Find where the given text appears and provide that cell's center as (x, y) coordinate. 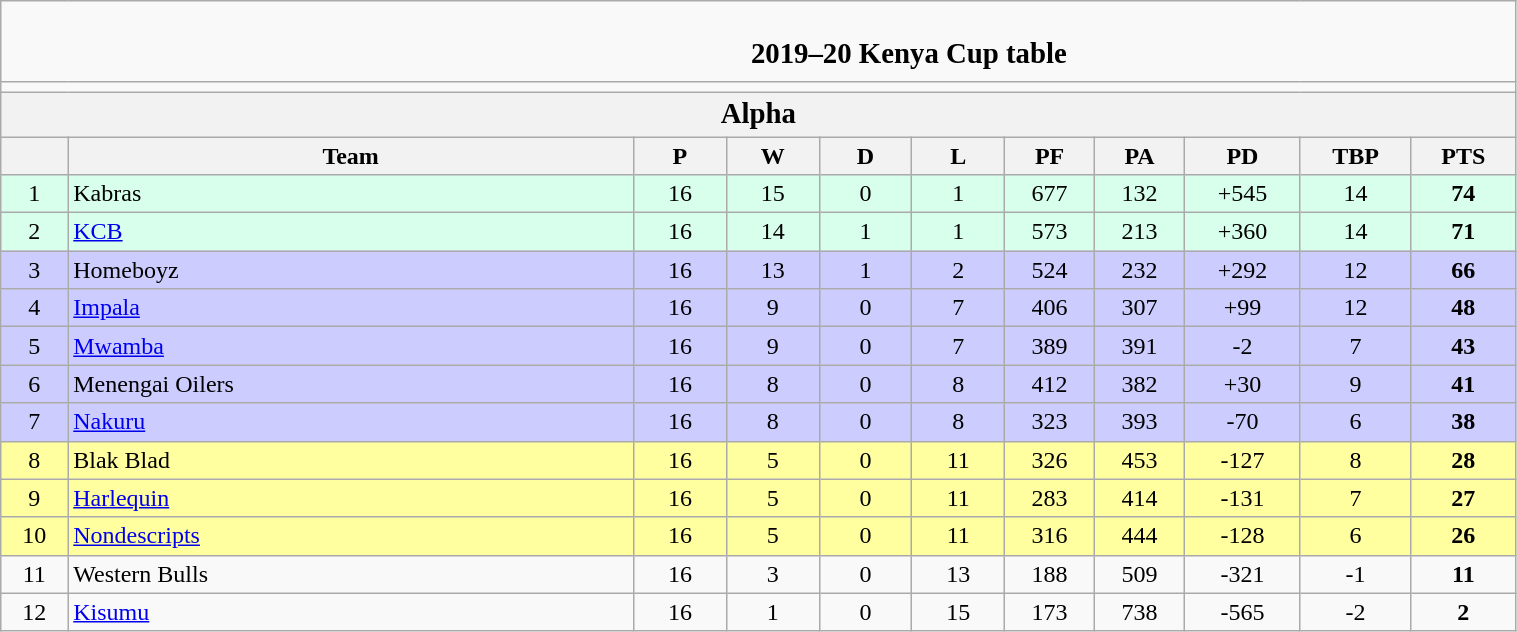
74 (1464, 194)
316 (1050, 536)
38 (1464, 422)
232 (1140, 270)
Alpha (758, 114)
PTS (1464, 155)
+99 (1243, 308)
-321 (1243, 574)
509 (1140, 574)
48 (1464, 308)
-565 (1243, 612)
Blak Blad (351, 460)
406 (1050, 308)
389 (1050, 346)
-128 (1243, 536)
132 (1140, 194)
+360 (1243, 232)
307 (1140, 308)
TBP (1355, 155)
P (680, 155)
10 (34, 536)
27 (1464, 498)
43 (1464, 346)
-131 (1243, 498)
-70 (1243, 422)
524 (1050, 270)
738 (1140, 612)
382 (1140, 384)
391 (1140, 346)
Menengai Oilers (351, 384)
453 (1140, 460)
393 (1140, 422)
Impala (351, 308)
Western Bulls (351, 574)
412 (1050, 384)
L (958, 155)
66 (1464, 270)
414 (1140, 498)
188 (1050, 574)
KCB (351, 232)
PD (1243, 155)
326 (1050, 460)
71 (1464, 232)
-1 (1355, 574)
573 (1050, 232)
28 (1464, 460)
PA (1140, 155)
283 (1050, 498)
Harlequin (351, 498)
D (866, 155)
677 (1050, 194)
Team (351, 155)
Kisumu (351, 612)
+545 (1243, 194)
173 (1050, 612)
41 (1464, 384)
+292 (1243, 270)
Nakuru (351, 422)
W (772, 155)
213 (1140, 232)
26 (1464, 536)
-127 (1243, 460)
4 (34, 308)
Mwamba (351, 346)
+30 (1243, 384)
PF (1050, 155)
323 (1050, 422)
444 (1140, 536)
Nondescripts (351, 536)
Kabras (351, 194)
Homeboyz (351, 270)
